Return the (X, Y) coordinate for the center point of the cell that contains the specified text.  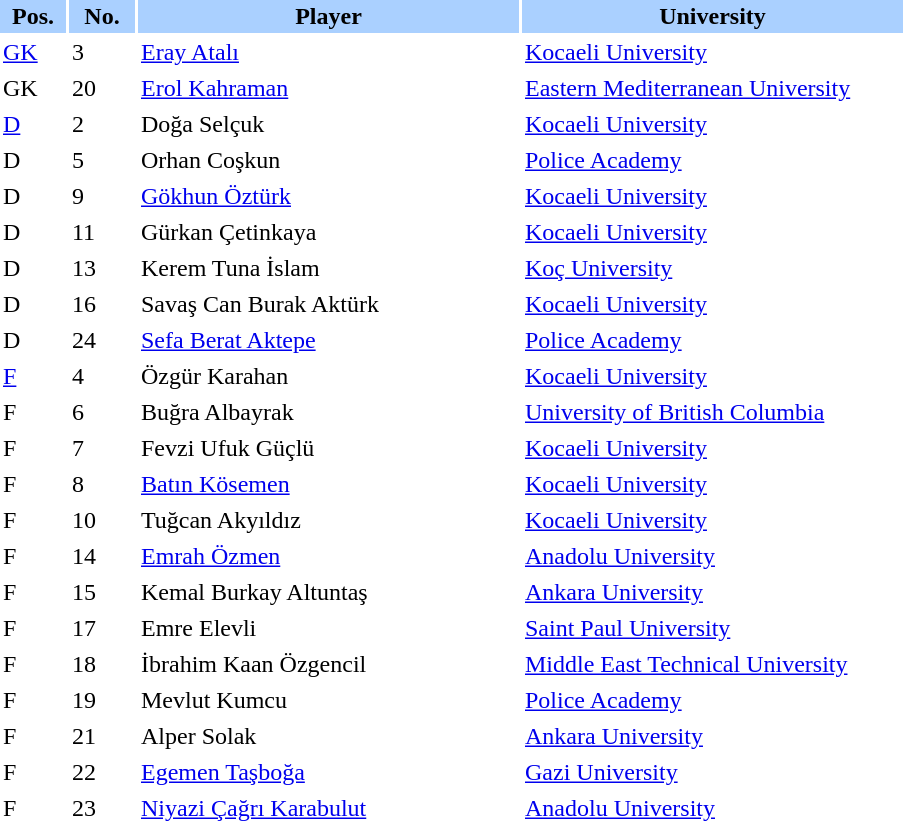
Savaş Can Burak Aktürk (328, 304)
Eray Atalı (328, 52)
Kerem Tuna İslam (328, 268)
2 (102, 124)
Emrah Özmen (328, 556)
Emre Elevli (328, 628)
Orhan Coşkun (328, 160)
5 (102, 160)
Fevzi Ufuk Güçlü (328, 448)
No. (102, 16)
24 (102, 340)
Özgür Karahan (328, 376)
7 (102, 448)
University of British Columbia (712, 412)
14 (102, 556)
3 (102, 52)
Doğa Selçuk (328, 124)
Anadolu University (712, 556)
17 (102, 628)
Kemal Burkay Altuntaş (328, 592)
Alper Solak (328, 736)
University (712, 16)
18 (102, 664)
Egemen Taşboğa (328, 772)
Gazi University (712, 772)
8 (102, 484)
19 (102, 700)
Koç University (712, 268)
Batın Kösemen (328, 484)
15 (102, 592)
21 (102, 736)
4 (102, 376)
İbrahim Kaan Özgencil (328, 664)
Middle East Technical University (712, 664)
Mevlut Kumcu (328, 700)
22 (102, 772)
9 (102, 196)
Saint Paul University (712, 628)
10 (102, 520)
Erol Kahraman (328, 88)
20 (102, 88)
Gökhun Öztürk (328, 196)
Player (328, 16)
Sefa Berat Aktepe (328, 340)
6 (102, 412)
16 (102, 304)
11 (102, 232)
Buğra Albayrak (328, 412)
Gürkan Çetinkaya (328, 232)
Tuğcan Akyıldız (328, 520)
Eastern Mediterranean University (712, 88)
13 (102, 268)
Pos. (33, 16)
